Detect which cell encompasses the target text, then output its [X, Y] center coordinate. 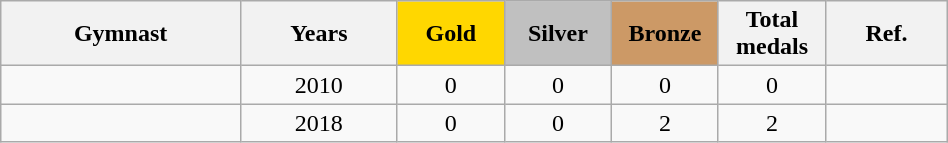
2018 [318, 123]
2010 [318, 85]
Ref. [887, 34]
Years [318, 34]
Gymnast [121, 34]
Bronze [664, 34]
Silver [558, 34]
Gold [450, 34]
Total medals [772, 34]
